Find where the given text appears and provide that cell's center as (X, Y) coordinate. 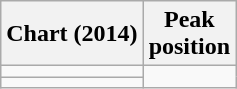
Peakposition (189, 34)
Chart (2014) (72, 34)
